For the text-containing cell, return its midpoint in [x, y] coordinate format. 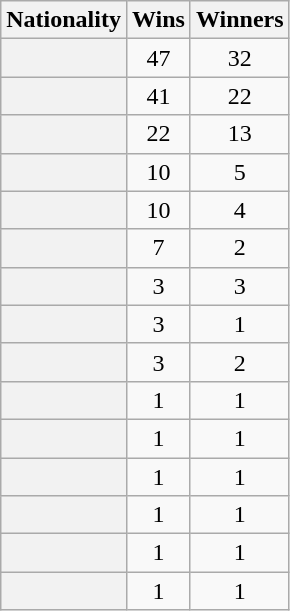
41 [158, 96]
32 [240, 58]
5 [240, 172]
13 [240, 134]
Nationality [64, 20]
7 [158, 248]
4 [240, 210]
47 [158, 58]
Winners [240, 20]
Wins [158, 20]
